From the cell containing the given text, extract its center point as (x, y) coordinate. 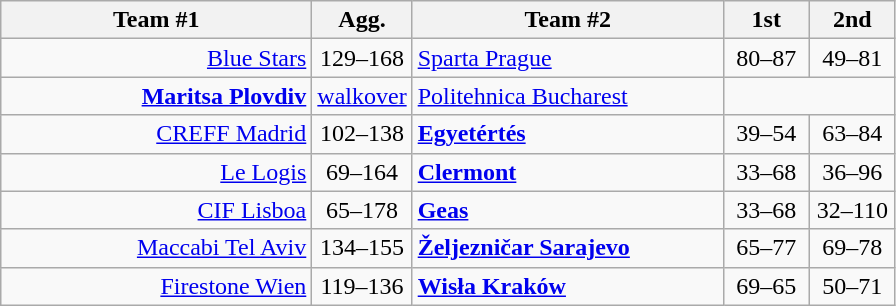
Sparta Prague (568, 58)
134–155 (362, 248)
Le Logis (156, 172)
Politehnica Bucharest (568, 96)
129–168 (362, 58)
1st (766, 20)
119–136 (362, 286)
Clermont (568, 172)
36–96 (852, 172)
50–71 (852, 286)
Egyetértés (568, 134)
49–81 (852, 58)
102–138 (362, 134)
32–110 (852, 210)
Team #2 (568, 20)
69–65 (766, 286)
63–84 (852, 134)
CIF Lisboa (156, 210)
Željezničar Sarajevo (568, 248)
Maritsa Plovdiv (156, 96)
80–87 (766, 58)
walkover (362, 96)
69–78 (852, 248)
Maccabi Tel Aviv (156, 248)
2nd (852, 20)
Blue Stars (156, 58)
Team #1 (156, 20)
65–77 (766, 248)
Agg. (362, 20)
Geas (568, 210)
CREFF Madrid (156, 134)
Firestone Wien (156, 286)
69–164 (362, 172)
65–178 (362, 210)
Wisła Kraków (568, 286)
39–54 (766, 134)
